Return (x, y) of the center of cell containing provided text 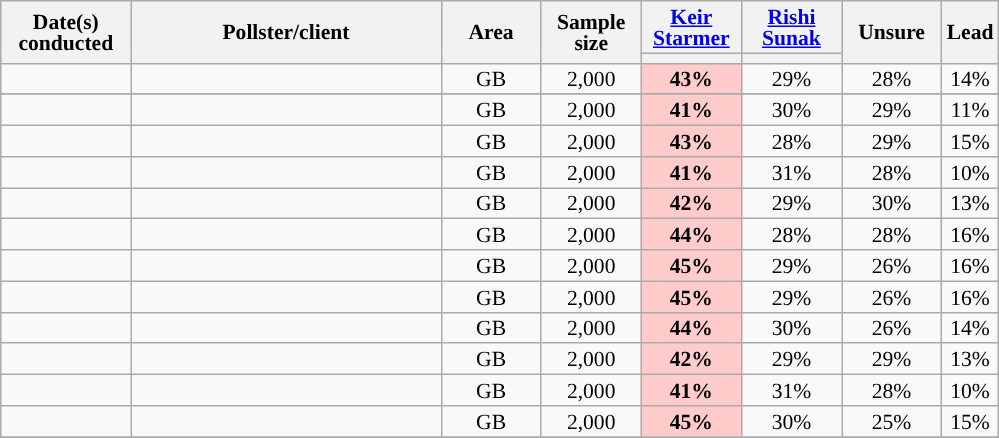
Lead (970, 32)
Date(s)conducted (66, 32)
Pollster/client (286, 32)
25% (892, 422)
11% (970, 110)
Keir Starmer (691, 27)
Area (491, 32)
Unsure (892, 32)
Rishi Sunak (791, 27)
Sample size (591, 32)
